Pinpoint the cell where the given text exists, returning its (X, Y) midpoint coordinate. 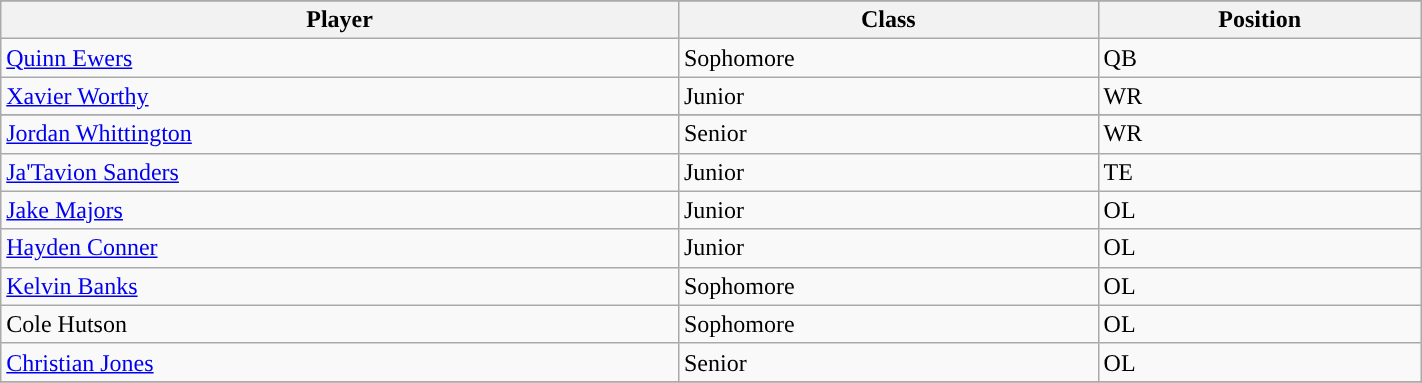
QB (1260, 58)
Jordan Whittington (340, 134)
TE (1260, 172)
Xavier Worthy (340, 96)
Quinn Ewers (340, 58)
Hayden Conner (340, 248)
Player (340, 20)
Ja'Tavion Sanders (340, 172)
Position (1260, 20)
Christian Jones (340, 362)
Cole Hutson (340, 324)
Class (888, 20)
Kelvin Banks (340, 286)
Jake Majors (340, 210)
